Provide the [X, Y] coordinate of the cell's center where the given text is located.  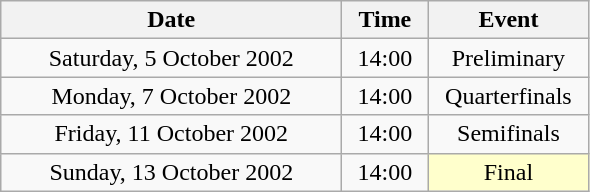
Time [385, 20]
Friday, 11 October 2002 [172, 134]
Saturday, 5 October 2002 [172, 58]
Monday, 7 October 2002 [172, 96]
Semifinals [508, 134]
Preliminary [508, 58]
Final [508, 172]
Sunday, 13 October 2002 [172, 172]
Quarterfinals [508, 96]
Date [172, 20]
Event [508, 20]
